Output the [X, Y] coordinate of the center of the cell containing the given text.  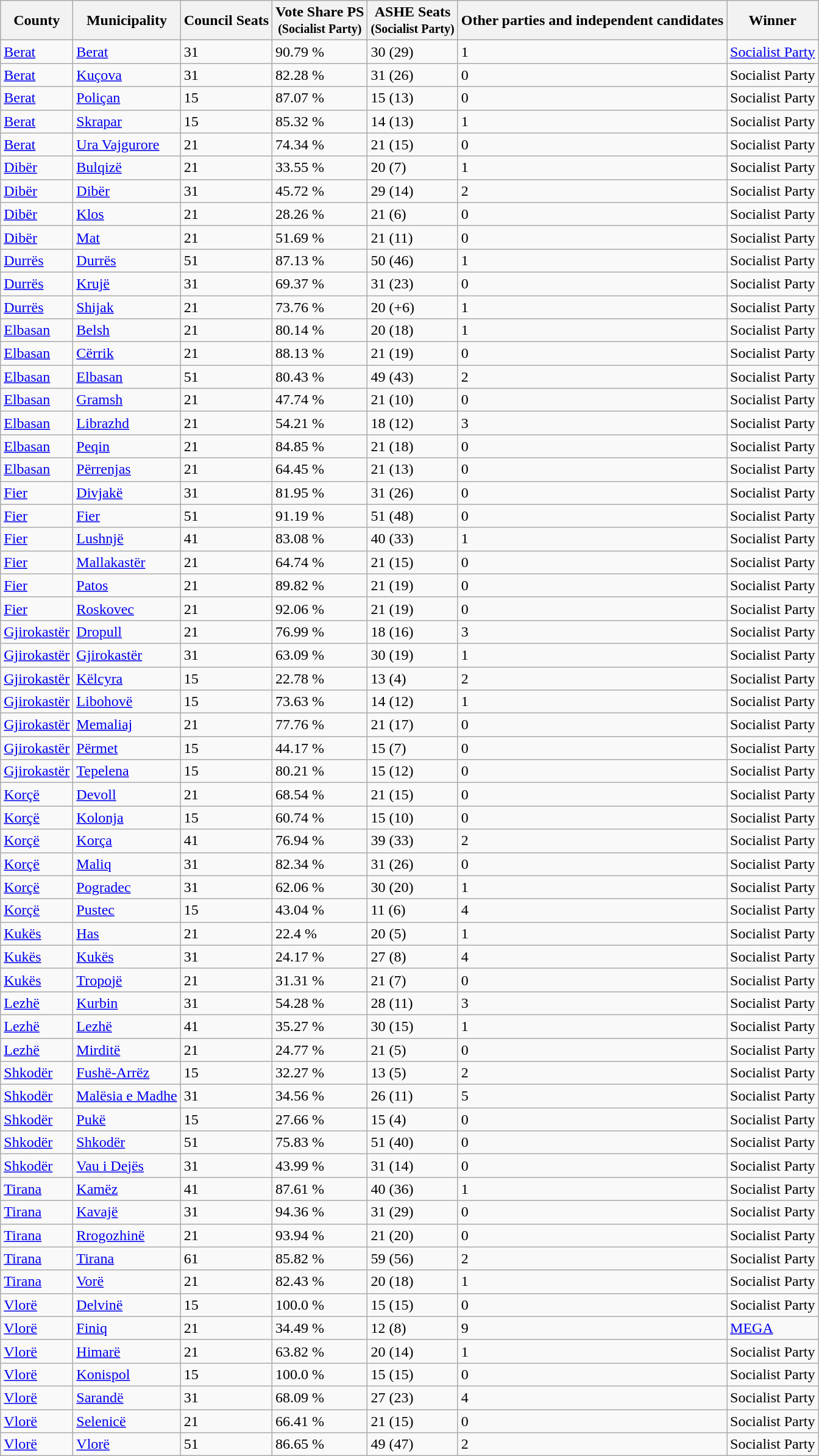
30 (15) [413, 1026]
82.28 % [320, 75]
27.66 % [320, 1119]
32.27 % [320, 1073]
Selenicë [127, 1421]
45.72 % [320, 191]
Shijak [127, 307]
64.74 % [320, 562]
54.21 % [320, 423]
Belsh [127, 330]
35.27 % [320, 1026]
21 (17) [413, 725]
Vote Share PS(Socialist Party) [320, 21]
15 (10) [413, 818]
76.99 % [320, 632]
Klos [127, 214]
31 (14) [413, 1166]
68.54 % [320, 794]
Ura Vajgurore [127, 145]
Përrenjas [127, 469]
Korça [127, 841]
Winner [773, 21]
Vorë [127, 1282]
21 (18) [413, 446]
5 [592, 1096]
82.34 % [320, 864]
50 (46) [413, 260]
Këlcyra [127, 679]
15 (12) [413, 771]
Skrapar [127, 121]
Council Seats [226, 21]
59 (56) [413, 1258]
73.63 % [320, 702]
13 (4) [413, 679]
Kamëz [127, 1189]
22.78 % [320, 679]
15 (4) [413, 1119]
64.45 % [320, 469]
66.41 % [320, 1421]
44.17 % [320, 748]
21 (5) [413, 1049]
21 (6) [413, 214]
Librazhd [127, 423]
Krujë [127, 284]
27 (8) [413, 957]
21 (20) [413, 1235]
Tropojë [127, 980]
73.76 % [320, 307]
27 (23) [413, 1397]
49 (47) [413, 1444]
92.06 % [320, 608]
14 (13) [413, 121]
89.82 % [320, 585]
Municipality [127, 21]
26 (11) [413, 1096]
9 [592, 1328]
13 (5) [413, 1073]
Other parties and independent candidates [592, 21]
33.55 % [320, 168]
31.31 % [320, 980]
28.26 % [320, 214]
MEGA [773, 1328]
Himarë [127, 1351]
18 (16) [413, 632]
85.32 % [320, 121]
Rrogozhinë [127, 1235]
77.76 % [320, 725]
90.79 % [320, 52]
Mirditë [127, 1049]
34.49 % [320, 1328]
74.34 % [320, 145]
Kurbin [127, 1003]
20 (5) [413, 933]
51 (40) [413, 1143]
30 (19) [413, 655]
Mallakastër [127, 562]
Konispol [127, 1374]
87.61 % [320, 1189]
Kuçova [127, 75]
Pukë [127, 1119]
Roskovec [127, 608]
60.74 % [320, 818]
Tepelena [127, 771]
14 (12) [413, 702]
40 (33) [413, 539]
80.14 % [320, 330]
18 (12) [413, 423]
28 (11) [413, 1003]
ASHE Seats(Socialist Party) [413, 21]
15 (13) [413, 98]
Has [127, 933]
34.56 % [320, 1096]
21 (11) [413, 237]
Bulqizë [127, 168]
30 (20) [413, 887]
12 (8) [413, 1328]
82.43 % [320, 1282]
31 (29) [413, 1212]
Finiq [127, 1328]
15 (7) [413, 748]
76.94 % [320, 841]
20 (7) [413, 168]
94.36 % [320, 1212]
Cërrik [127, 354]
Delvinë [127, 1305]
11 (6) [413, 910]
24.17 % [320, 957]
63.82 % [320, 1351]
Libohovë [127, 702]
49 (43) [413, 377]
Poliçan [127, 98]
Peqin [127, 446]
62.06 % [320, 887]
Maliq [127, 864]
93.94 % [320, 1235]
43.99 % [320, 1166]
20 (+6) [413, 307]
Kavajë [127, 1212]
75.83 % [320, 1143]
Përmet [127, 748]
43.04 % [320, 910]
Gramsh [127, 400]
87.07 % [320, 98]
Dropull [127, 632]
88.13 % [320, 354]
30 (29) [413, 52]
80.43 % [320, 377]
51.69 % [320, 237]
Patos [127, 585]
Sarandë [127, 1397]
Kolonja [127, 818]
Memaliaj [127, 725]
69.37 % [320, 284]
84.85 % [320, 446]
80.21 % [320, 771]
Pustec [127, 910]
22.4 % [320, 933]
Lushnjë [127, 539]
21 (7) [413, 980]
85.82 % [320, 1258]
County [37, 21]
68.09 % [320, 1397]
Malësia e Madhe [127, 1096]
39 (33) [413, 841]
Divjakë [127, 493]
83.08 % [320, 539]
54.28 % [320, 1003]
61 [226, 1258]
91.19 % [320, 516]
31 (23) [413, 284]
87.13 % [320, 260]
24.77 % [320, 1049]
20 (14) [413, 1351]
86.65 % [320, 1444]
47.74 % [320, 400]
40 (36) [413, 1189]
21 (10) [413, 400]
21 (13) [413, 469]
Mat [127, 237]
Pogradec [127, 887]
Vau i Dejës [127, 1166]
29 (14) [413, 191]
Fushë-Arrëz [127, 1073]
51 (48) [413, 516]
81.95 % [320, 493]
63.09 % [320, 655]
Devoll [127, 794]
